Identify which cell holds the provided text, then report its [X, Y] central coordinate. 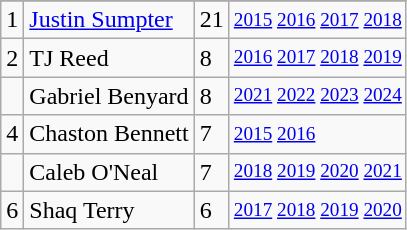
4 [12, 134]
Gabriel Benyard [109, 96]
1 [12, 20]
TJ Reed [109, 58]
Shaq Terry [109, 210]
2017 2018 2019 2020 [318, 210]
2 [12, 58]
Chaston Bennett [109, 134]
2015 2016 2017 2018 [318, 20]
2016 2017 2018 2019 [318, 58]
2018 2019 2020 2021 [318, 172]
Caleb O'Neal [109, 172]
21 [212, 20]
2015 2016 [318, 134]
2021 2022 2023 2024 [318, 96]
Justin Sumpter [109, 20]
